Return [x, y] of the center of cell containing provided text 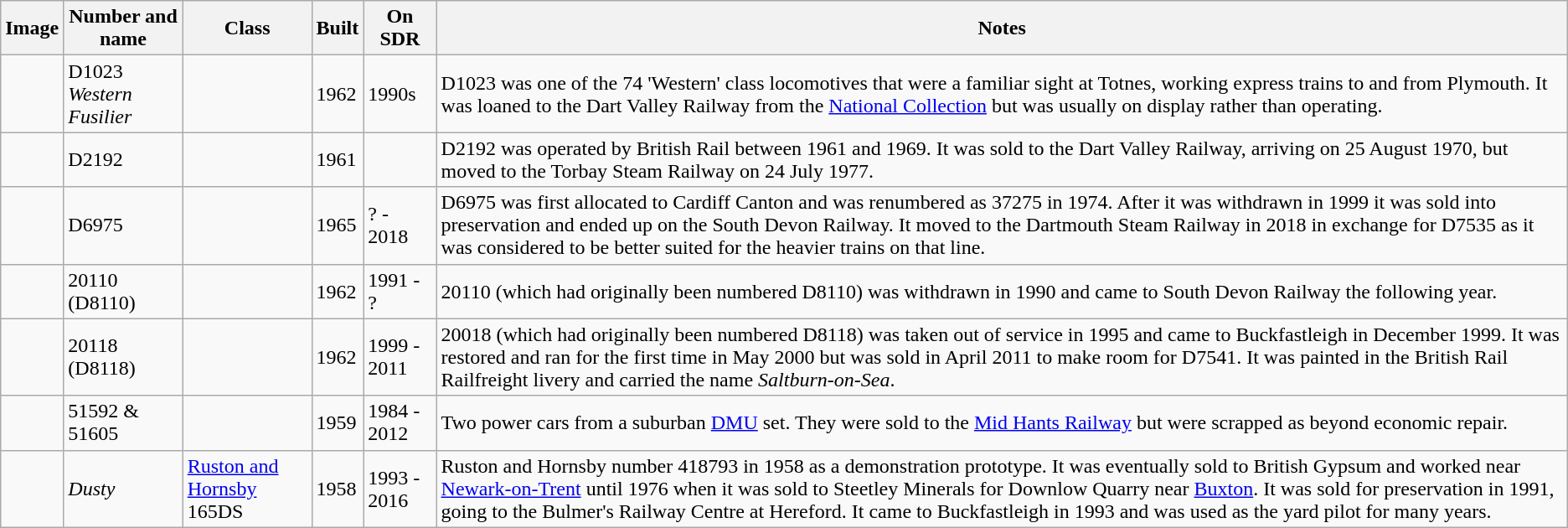
1993 - 2016 [400, 489]
Built [338, 28]
Class [247, 28]
1961 [338, 159]
1990s [400, 94]
Number and name [123, 28]
Ruston and Hornsby 165DS [247, 489]
? - 2018 [400, 225]
Two power cars from a suburban DMU set. They were sold to the Mid Hants Railway but were scrapped as beyond economic repair. [1002, 422]
1965 [338, 225]
Dusty [123, 489]
D1023 Western Fusilier [123, 94]
Notes [1002, 28]
20118 (D8118) [123, 357]
D2192 [123, 159]
1958 [338, 489]
1984 - 2012 [400, 422]
On SDR [400, 28]
D6975 [123, 225]
20110 (which had originally been numbered D8110) was withdrawn in 1990 and came to South Devon Railway the following year. [1002, 292]
20110 (D8110) [123, 292]
Image [32, 28]
1999 - 2011 [400, 357]
1991 - ? [400, 292]
1959 [338, 422]
51592 & 51605 [123, 422]
